Detect which cell encompasses the target text, then output its [X, Y] center coordinate. 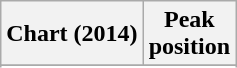
Peakposition [189, 34]
Chart (2014) [72, 34]
